For the text-containing cell, return its midpoint in (x, y) coordinate format. 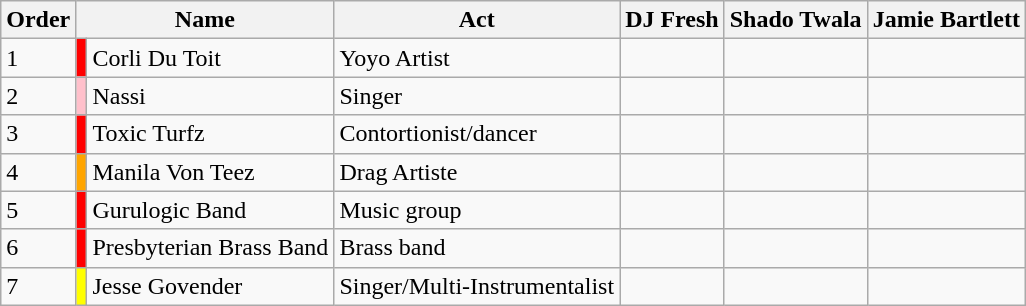
Singer (477, 96)
Gurulogic Band (210, 210)
Presbyterian Brass Band (210, 248)
Nassi (210, 96)
1 (38, 58)
Name (205, 20)
Shado Twala (796, 20)
Music group (477, 210)
Yoyo Artist (477, 58)
3 (38, 134)
6 (38, 248)
Jamie Bartlett (946, 20)
Jesse Govender (210, 286)
Singer/Multi-Instrumentalist (477, 286)
7 (38, 286)
Order (38, 20)
Manila Von Teez (210, 172)
Drag Artiste (477, 172)
Brass band (477, 248)
Contortionist/dancer (477, 134)
5 (38, 210)
2 (38, 96)
Corli Du Toit (210, 58)
Act (477, 20)
4 (38, 172)
Toxic Turfz (210, 134)
DJ Fresh (672, 20)
